Find where the given text appears and provide that cell's center as [x, y] coordinate. 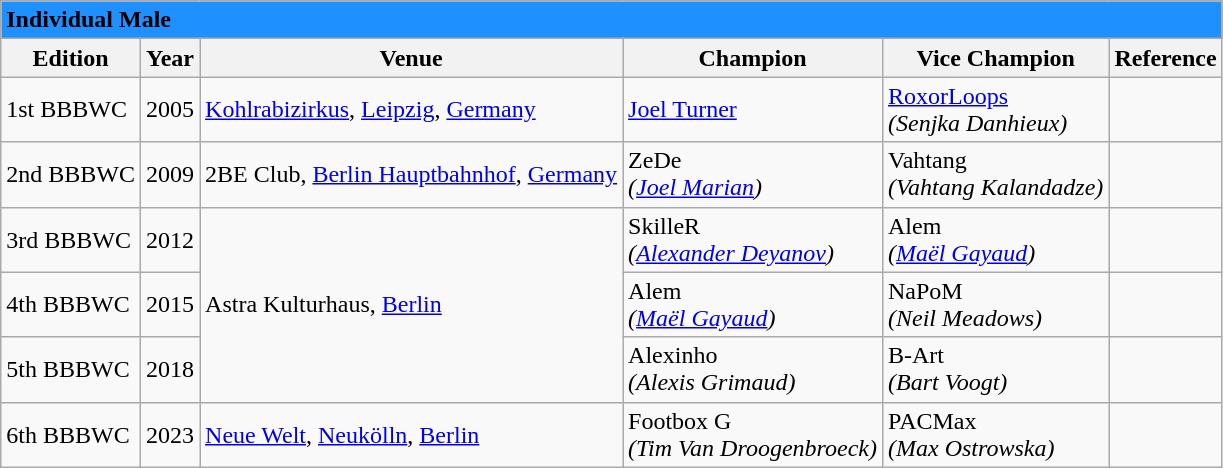
Kohlrabizirkus, Leipzig, Germany [412, 110]
2005 [170, 110]
NaPoM(Neil Meadows) [995, 304]
Edition [71, 58]
ZeDe(Joel Marian) [753, 174]
Footbox G(Tim Van Droogenbroeck) [753, 434]
Astra Kulturhaus, Berlin [412, 304]
RoxorLoops(Senjka Danhieux) [995, 110]
2nd BBBWC [71, 174]
2023 [170, 434]
2009 [170, 174]
Reference [1166, 58]
Alexinho(Alexis Grimaud) [753, 370]
6th BBBWC [71, 434]
Vahtang(Vahtang Kalandadze) [995, 174]
Individual Male [612, 20]
2015 [170, 304]
Year [170, 58]
3rd BBBWC [71, 240]
Neue Welt, Neukölln, Berlin [412, 434]
SkilleR(Alexander Deyanov) [753, 240]
1st BBBWC [71, 110]
Champion [753, 58]
2018 [170, 370]
5th BBBWC [71, 370]
2BE Club, Berlin Hauptbahnhof, Germany [412, 174]
PACMax(Max Ostrowska) [995, 434]
Venue [412, 58]
4th BBBWC [71, 304]
Joel Turner [753, 110]
2012 [170, 240]
B-Art(Bart Voogt) [995, 370]
Vice Champion [995, 58]
